For the text-containing cell, return its midpoint in [x, y] coordinate format. 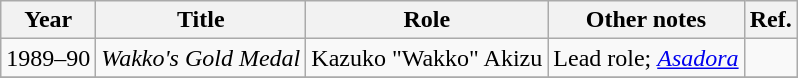
Ref. [770, 20]
1989–90 [48, 58]
Lead role; Asadora [646, 58]
Role [427, 20]
Year [48, 20]
Wakko's Gold Medal [201, 58]
Other notes [646, 20]
Title [201, 20]
Kazuko "Wakko" Akizu [427, 58]
